Find where the given text appears and provide that cell's center as [X, Y] coordinate. 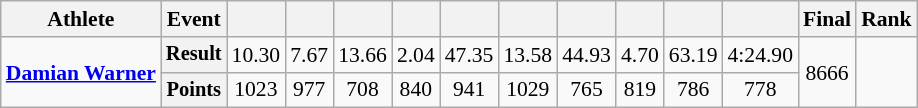
63.19 [694, 55]
786 [694, 90]
941 [470, 90]
Result [194, 55]
840 [416, 90]
Rank [886, 19]
778 [760, 90]
44.93 [586, 55]
Points [194, 90]
7.67 [309, 55]
8666 [827, 72]
4.70 [640, 55]
10.30 [256, 55]
47.35 [470, 55]
Athlete [81, 19]
Final [827, 19]
1023 [256, 90]
13.66 [362, 55]
1029 [528, 90]
Event [194, 19]
765 [586, 90]
13.58 [528, 55]
Damian Warner [81, 72]
977 [309, 90]
2.04 [416, 55]
819 [640, 90]
708 [362, 90]
4:24.90 [760, 55]
